Return (x, y) of the center of cell containing provided text 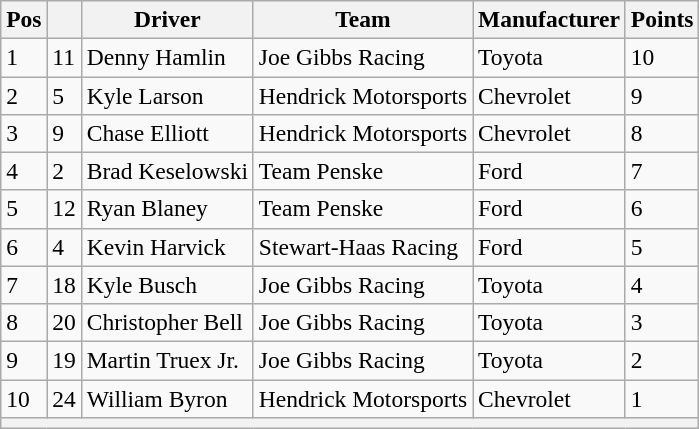
Points (662, 19)
Pos (24, 19)
Chase Elliott (167, 133)
William Byron (167, 398)
Martin Truex Jr. (167, 360)
11 (64, 57)
Brad Keselowski (167, 171)
Manufacturer (550, 19)
Denny Hamlin (167, 57)
12 (64, 209)
Kyle Larson (167, 95)
Kyle Busch (167, 285)
Team (362, 19)
Driver (167, 19)
Kevin Harvick (167, 247)
Stewart-Haas Racing (362, 247)
Ryan Blaney (167, 209)
20 (64, 322)
18 (64, 285)
24 (64, 398)
19 (64, 360)
Christopher Bell (167, 322)
